Pinpoint the cell where the given text exists, returning its (x, y) midpoint coordinate. 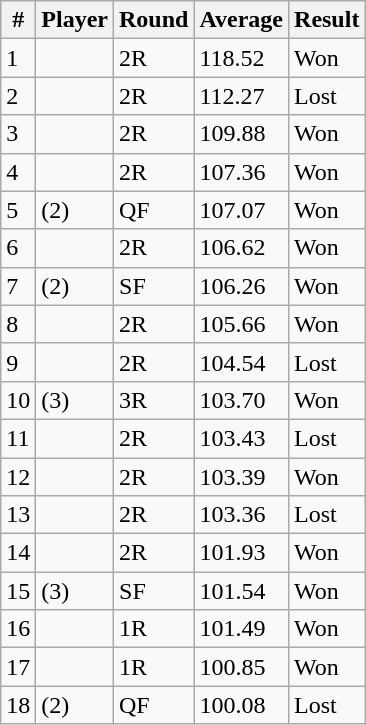
5 (18, 210)
118.52 (242, 58)
101.93 (242, 553)
104.54 (242, 362)
Round (154, 20)
18 (18, 705)
11 (18, 438)
2 (18, 96)
101.49 (242, 629)
3R (154, 400)
16 (18, 629)
8 (18, 324)
9 (18, 362)
106.62 (242, 248)
Result (327, 20)
107.07 (242, 210)
15 (18, 591)
103.39 (242, 477)
103.36 (242, 515)
13 (18, 515)
103.70 (242, 400)
7 (18, 286)
106.26 (242, 286)
14 (18, 553)
112.27 (242, 96)
107.36 (242, 172)
103.43 (242, 438)
109.88 (242, 134)
Player (75, 20)
# (18, 20)
17 (18, 667)
Average (242, 20)
4 (18, 172)
3 (18, 134)
10 (18, 400)
101.54 (242, 591)
100.85 (242, 667)
100.08 (242, 705)
1 (18, 58)
105.66 (242, 324)
12 (18, 477)
6 (18, 248)
